Scan for the cell matching the given text and deliver its [x, y] coordinate at center. 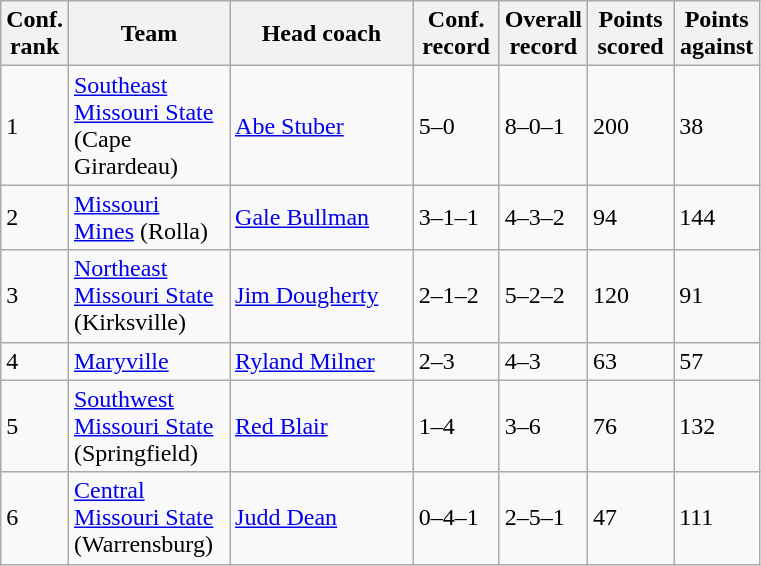
5–0 [456, 126]
63 [631, 361]
Judd Dean [322, 518]
Abe Stuber [322, 126]
94 [631, 218]
76 [631, 426]
5 [35, 426]
Southwest Missouri State (Springfield) [148, 426]
Ryland Milner [322, 361]
2–5–1 [543, 518]
4–3–2 [543, 218]
Team [148, 34]
4–3 [543, 361]
Conf. rank [35, 34]
200 [631, 126]
0–4–1 [456, 518]
2–1–2 [456, 296]
Missouri Mines (Rolla) [148, 218]
1–4 [456, 426]
4 [35, 361]
57 [717, 361]
120 [631, 296]
38 [717, 126]
Jim Dougherty [322, 296]
Northeast Missouri State (Kirksville) [148, 296]
6 [35, 518]
Head coach [322, 34]
8–0–1 [543, 126]
2 [35, 218]
Red Blair [322, 426]
144 [717, 218]
2–3 [456, 361]
Maryville [148, 361]
5–2–2 [543, 296]
3–1–1 [456, 218]
Points scored [631, 34]
Southeast Missouri State (Cape Girardeau) [148, 126]
Conf. record [456, 34]
111 [717, 518]
91 [717, 296]
3 [35, 296]
Overall record [543, 34]
3–6 [543, 426]
Gale Bullman [322, 218]
Central Missouri State (Warrensburg) [148, 518]
132 [717, 426]
47 [631, 518]
1 [35, 126]
Points against [717, 34]
